Capture the cell that displays the provided text and extract its (X, Y) central coordinate. 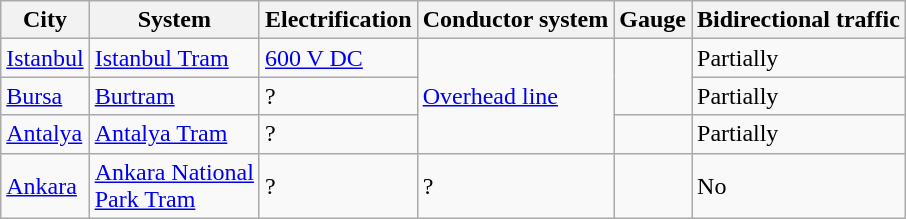
Antalya (45, 134)
No (799, 186)
Burtram (174, 96)
Overhead line (516, 96)
Ankara (45, 186)
Istanbul Tram (174, 58)
Istanbul (45, 58)
600 V DC (338, 58)
Ankara NationalPark Tram (174, 186)
Bursa (45, 96)
Antalya Tram (174, 134)
City (45, 20)
Gauge (653, 20)
System (174, 20)
Bidirectional traffic (799, 20)
Electrification (338, 20)
Conductor system (516, 20)
